Provide the (x, y) coordinate of the cell's center where the given text is located.  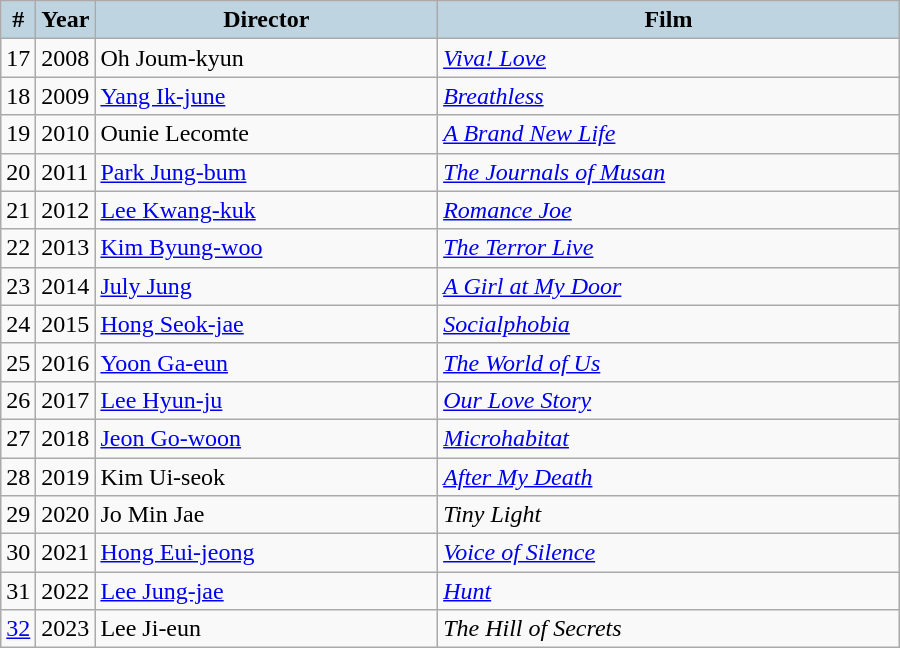
Tiny Light (669, 515)
24 (18, 324)
Socialphobia (669, 324)
2021 (66, 553)
23 (18, 286)
20 (18, 172)
Jeon Go-woon (266, 438)
Lee Jung-jae (266, 591)
2018 (66, 438)
Yang Ik-june (266, 96)
Yoon Ga-eun (266, 362)
2022 (66, 591)
Kim Ui-seok (266, 477)
2010 (66, 134)
Lee Kwang-kuk (266, 210)
After My Death (669, 477)
Romance Joe (669, 210)
Our Love Story (669, 400)
Breathless (669, 96)
Hong Eui-jeong (266, 553)
July Jung (266, 286)
2012 (66, 210)
Kim Byung-woo (266, 248)
2008 (66, 58)
A Girl at My Door (669, 286)
2011 (66, 172)
The Journals of Musan (669, 172)
26 (18, 400)
# (18, 20)
Hunt (669, 591)
27 (18, 438)
Film (669, 20)
2009 (66, 96)
Microhabitat (669, 438)
2015 (66, 324)
30 (18, 553)
19 (18, 134)
Voice of Silence (669, 553)
Jo Min Jae (266, 515)
28 (18, 477)
32 (18, 629)
17 (18, 58)
2016 (66, 362)
21 (18, 210)
22 (18, 248)
A Brand New Life (669, 134)
Hong Seok-jae (266, 324)
2014 (66, 286)
Park Jung-bum (266, 172)
Ounie Lecomte (266, 134)
Year (66, 20)
2013 (66, 248)
2019 (66, 477)
25 (18, 362)
29 (18, 515)
The World of Us (669, 362)
2023 (66, 629)
Oh Joum-kyun (266, 58)
The Terror Live (669, 248)
Lee Hyun-ju (266, 400)
18 (18, 96)
Lee Ji-eun (266, 629)
2017 (66, 400)
2020 (66, 515)
Viva! Love (669, 58)
The Hill of Secrets (669, 629)
31 (18, 591)
Director (266, 20)
